Find where the given text appears and provide that cell's center as (X, Y) coordinate. 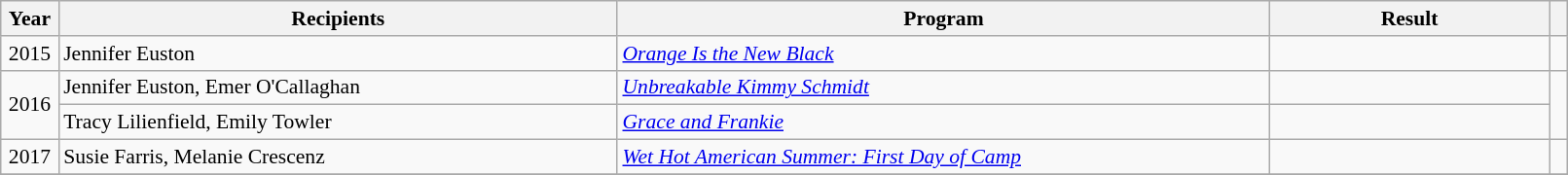
2017 (29, 157)
Unbreakable Kimmy Schmidt (943, 87)
Susie Farris, Melanie Crescenz (338, 157)
2016 (29, 105)
2015 (29, 53)
Wet Hot American Summer: First Day of Camp (943, 157)
Tracy Lilienfield, Emily Towler (338, 122)
Year (29, 18)
Recipients (338, 18)
Grace and Frankie (943, 122)
Jennifer Euston (338, 53)
Result (1409, 18)
Orange Is the New Black (943, 53)
Program (943, 18)
Jennifer Euston, Emer O'Callaghan (338, 87)
